Search for the cell housing the specified text and yield its [x, y] center coordinate. 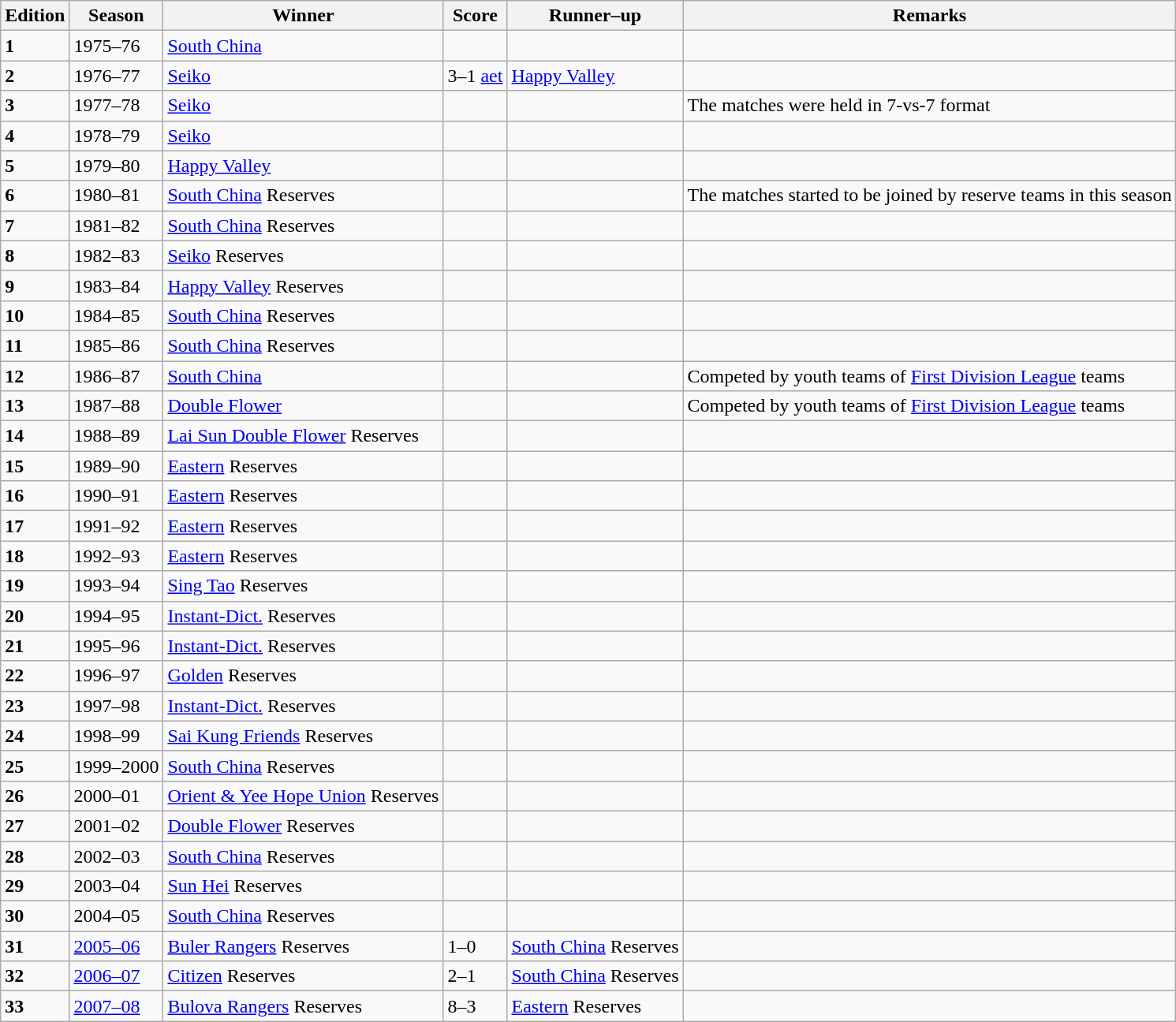
11 [35, 345]
1998–99 [117, 736]
1982–83 [117, 255]
1979–80 [117, 166]
15 [35, 466]
1999–2000 [117, 766]
23 [35, 706]
22 [35, 676]
2006–07 [117, 976]
17 [35, 526]
Citizen Reserves [303, 976]
The matches were held in 7-vs-7 format [929, 106]
2001–02 [117, 826]
Lai Sun Double Flower Reserves [303, 436]
1991–92 [117, 526]
1975–76 [117, 46]
Edition [35, 16]
1976–77 [117, 76]
8–3 [475, 1006]
Season [117, 16]
2003–04 [117, 886]
1996–97 [117, 676]
Double Flower [303, 406]
1984–85 [117, 315]
30 [35, 916]
1987–88 [117, 406]
2000–01 [117, 796]
1978–79 [117, 136]
29 [35, 886]
16 [35, 496]
1 [35, 46]
3–1 aet [475, 76]
24 [35, 736]
32 [35, 976]
26 [35, 796]
3 [35, 106]
1989–90 [117, 466]
1986–87 [117, 376]
19 [35, 586]
Happy Valley Reserves [303, 285]
7 [35, 226]
The matches started to be joined by reserve teams in this season [929, 196]
1990–91 [117, 496]
13 [35, 406]
12 [35, 376]
1993–94 [117, 586]
Sing Tao Reserves [303, 586]
2004–05 [117, 916]
2–1 [475, 976]
Winner [303, 16]
Seiko Reserves [303, 255]
Sai Kung Friends Reserves [303, 736]
28 [35, 856]
Buler Rangers Reserves [303, 946]
2002–03 [117, 856]
33 [35, 1006]
2007–08 [117, 1006]
18 [35, 556]
4 [35, 136]
Golden Reserves [303, 676]
1977–78 [117, 106]
9 [35, 285]
2005–06 [117, 946]
1981–82 [117, 226]
1995–96 [117, 646]
Remarks [929, 16]
21 [35, 646]
20 [35, 616]
14 [35, 436]
6 [35, 196]
Runner–up [595, 16]
1980–81 [117, 196]
1–0 [475, 946]
10 [35, 315]
2 [35, 76]
Double Flower Reserves [303, 826]
5 [35, 166]
1988–89 [117, 436]
Bulova Rangers Reserves [303, 1006]
1994–95 [117, 616]
1985–86 [117, 345]
Orient & Yee Hope Union Reserves [303, 796]
31 [35, 946]
Score [475, 16]
1992–93 [117, 556]
1997–98 [117, 706]
25 [35, 766]
Sun Hei Reserves [303, 886]
8 [35, 255]
1983–84 [117, 285]
27 [35, 826]
